Scan for the cell matching the given text and deliver its [x, y] coordinate at center. 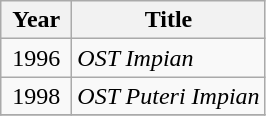
1998 [36, 96]
OST Puteri Impian [168, 96]
OST Impian [168, 58]
Title [168, 20]
1996 [36, 58]
Year [36, 20]
